Identify which cell holds the provided text, then report its [X, Y] central coordinate. 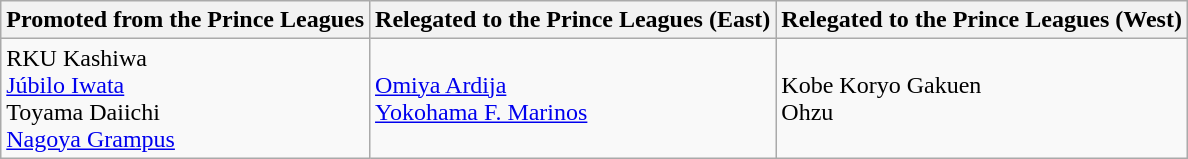
Kobe Koryo GakuenOhzu [982, 98]
RKU KashiwaJúbilo IwataToyama DaiichiNagoya Grampus [186, 98]
Relegated to the Prince Leagues (West) [982, 20]
Omiya ArdijaYokohama F. Marinos [573, 98]
Relegated to the Prince Leagues (East) [573, 20]
Promoted from the Prince Leagues [186, 20]
